Identify which cell holds the provided text, then report its (X, Y) central coordinate. 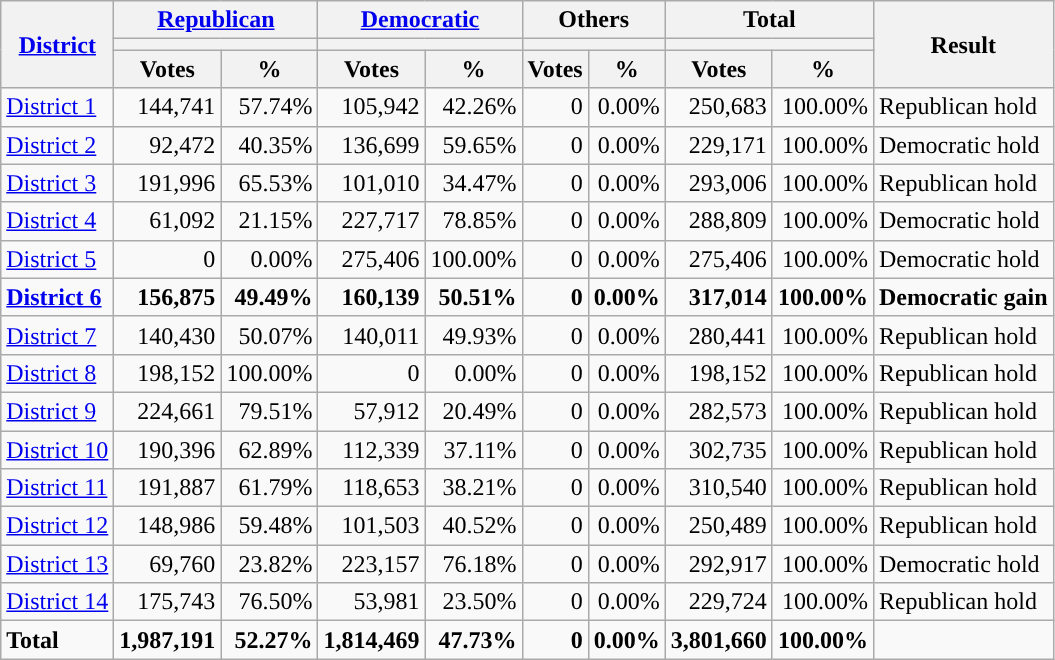
District 13 (58, 564)
District 5 (58, 259)
156,875 (168, 297)
140,430 (168, 335)
District 3 (58, 183)
229,171 (718, 145)
140,011 (372, 335)
District 14 (58, 602)
District 2 (58, 145)
101,010 (372, 183)
49.49% (270, 297)
1,814,469 (372, 640)
50.51% (474, 297)
38.21% (474, 488)
34.47% (474, 183)
62.89% (270, 449)
78.85% (474, 221)
76.50% (270, 602)
37.11% (474, 449)
57,912 (372, 411)
190,396 (168, 449)
52.27% (270, 640)
105,942 (372, 107)
224,661 (168, 411)
40.35% (270, 145)
250,683 (718, 107)
District 8 (58, 373)
District 1 (58, 107)
227,717 (372, 221)
40.52% (474, 526)
160,139 (372, 297)
District (58, 44)
112,339 (372, 449)
District 4 (58, 221)
101,503 (372, 526)
144,741 (168, 107)
317,014 (718, 297)
District 12 (58, 526)
280,441 (718, 335)
57.74% (270, 107)
59.65% (474, 145)
42.26% (474, 107)
223,157 (372, 564)
District 7 (58, 335)
293,006 (718, 183)
92,472 (168, 145)
59.48% (270, 526)
61.79% (270, 488)
Result (963, 44)
118,653 (372, 488)
Others (594, 20)
250,489 (718, 526)
53,981 (372, 602)
76.18% (474, 564)
65.53% (270, 183)
Democratic gain (963, 297)
District 10 (58, 449)
49.93% (474, 335)
1,987,191 (168, 640)
302,735 (718, 449)
3,801,660 (718, 640)
229,724 (718, 602)
District 11 (58, 488)
50.07% (270, 335)
79.51% (270, 411)
23.50% (474, 602)
175,743 (168, 602)
282,573 (718, 411)
148,986 (168, 526)
61,092 (168, 221)
288,809 (718, 221)
191,996 (168, 183)
Democratic (420, 20)
23.82% (270, 564)
District 9 (58, 411)
20.49% (474, 411)
District 6 (58, 297)
292,917 (718, 564)
69,760 (168, 564)
310,540 (718, 488)
21.15% (270, 221)
136,699 (372, 145)
Republican (216, 20)
47.73% (474, 640)
191,887 (168, 488)
